Locate the cell with the specified text and output its [x, y] center coordinate. 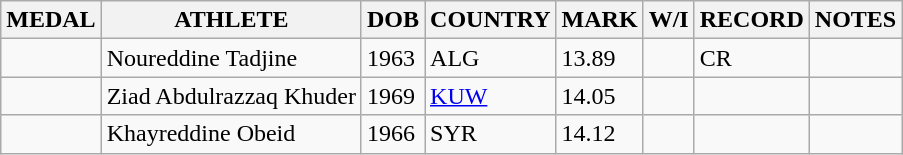
ALG [491, 58]
NOTES [855, 20]
Ziad Abdulrazzaq Khuder [231, 96]
COUNTRY [491, 20]
Noureddine Tadjine [231, 58]
13.89 [600, 58]
14.05 [600, 96]
14.12 [600, 134]
1963 [392, 58]
KUW [491, 96]
MARK [600, 20]
1969 [392, 96]
1966 [392, 134]
RECORD [752, 20]
DOB [392, 20]
MEDAL [51, 20]
Khayreddine Obeid [231, 134]
W/I [668, 20]
ATHLETE [231, 20]
CR [752, 58]
SYR [491, 134]
